Output the [X, Y] coordinate of the center of the cell containing the given text.  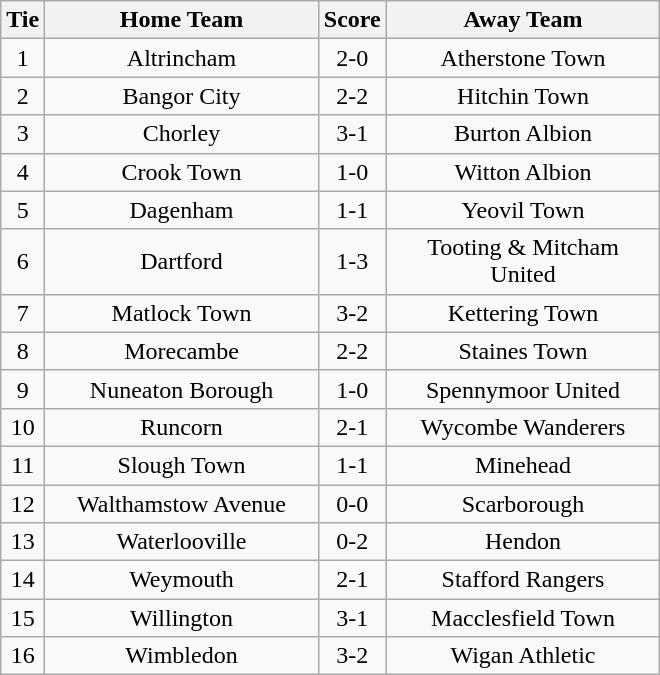
Morecambe [182, 351]
4 [23, 172]
Wigan Athletic [523, 656]
Yeovil Town [523, 210]
0-0 [352, 503]
9 [23, 389]
1 [23, 58]
7 [23, 313]
16 [23, 656]
Wycombe Wanderers [523, 427]
Tooting & Mitcham United [523, 262]
1-3 [352, 262]
11 [23, 465]
Scarborough [523, 503]
Minehead [523, 465]
Score [352, 20]
Walthamstow Avenue [182, 503]
Stafford Rangers [523, 580]
Spennymoor United [523, 389]
Altrincham [182, 58]
0-2 [352, 542]
Staines Town [523, 351]
3 [23, 134]
15 [23, 618]
Nuneaton Borough [182, 389]
8 [23, 351]
Runcorn [182, 427]
10 [23, 427]
Atherstone Town [523, 58]
Dagenham [182, 210]
Slough Town [182, 465]
Away Team [523, 20]
Dartford [182, 262]
Hitchin Town [523, 96]
Kettering Town [523, 313]
Weymouth [182, 580]
6 [23, 262]
12 [23, 503]
2-0 [352, 58]
Matlock Town [182, 313]
Macclesfield Town [523, 618]
Tie [23, 20]
Burton Albion [523, 134]
13 [23, 542]
Bangor City [182, 96]
Crook Town [182, 172]
Willington [182, 618]
Witton Albion [523, 172]
Wimbledon [182, 656]
Home Team [182, 20]
5 [23, 210]
Chorley [182, 134]
14 [23, 580]
Hendon [523, 542]
2 [23, 96]
Waterlooville [182, 542]
